Determine the (X, Y) coordinate at the center of the cell enclosing the given text.  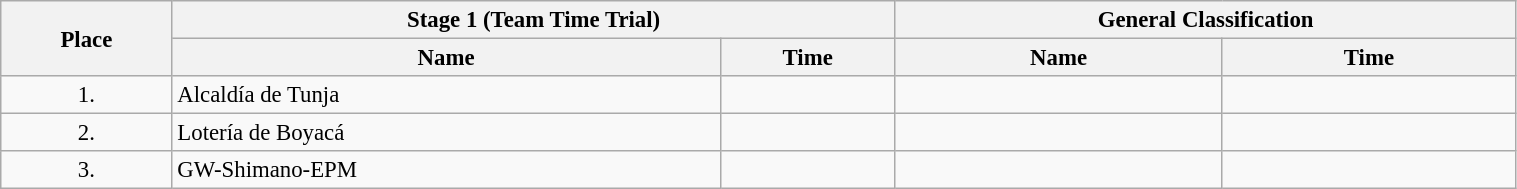
1. (86, 95)
GW-Shimano-EPM (446, 170)
2. (86, 133)
Alcaldía de Tunja (446, 95)
Lotería de Boyacá (446, 133)
Place (86, 38)
Stage 1 (Team Time Trial) (534, 20)
General Classification (1206, 20)
3. (86, 170)
